Identify which cell holds the provided text, then report its [x, y] central coordinate. 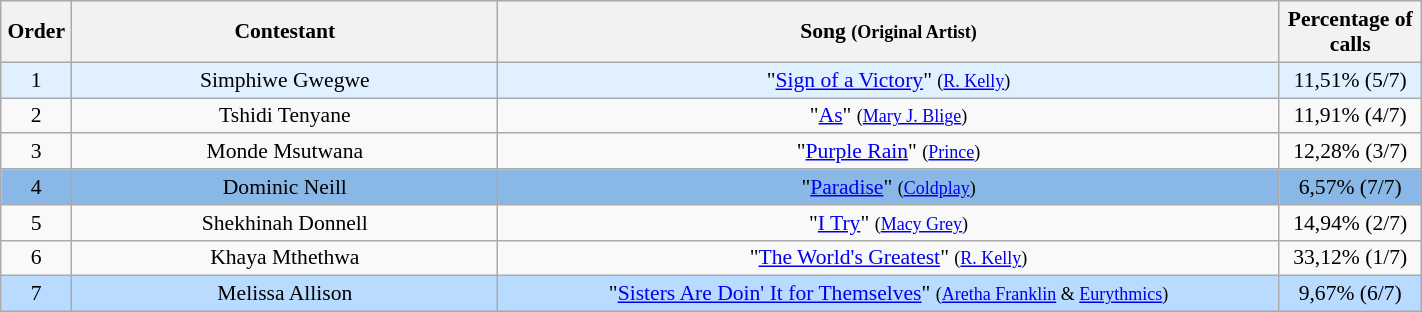
Dominic Neill [285, 187]
6 [36, 258]
"I Try" (Macy Grey) [888, 223]
"As" (Mary J. Blige) [888, 116]
"Purple Rain" (Prince) [888, 152]
12,28% (3/7) [1350, 152]
Khaya Mthethwa [285, 258]
"Sign of a Victory" (R. Kelly) [888, 80]
11,91% (4/7) [1350, 116]
2 [36, 116]
Tshidi Tenyane [285, 116]
11,51% (5/7) [1350, 80]
Shekhinah Donnell [285, 223]
"Paradise" (Coldplay) [888, 187]
5 [36, 223]
14,94% (2/7) [1350, 223]
Contestant [285, 32]
4 [36, 187]
Monde Msutwana [285, 152]
Simphiwe Gwegwe [285, 80]
Percentage of calls [1350, 32]
"The World's Greatest" (R. Kelly) [888, 258]
1 [36, 80]
6,57% (7/7) [1350, 187]
33,12% (1/7) [1350, 258]
Melissa Allison [285, 294]
7 [36, 294]
"Sisters Are Doin' It for Themselves" (Aretha Franklin & Eurythmics) [888, 294]
Order [36, 32]
3 [36, 152]
Song (Original Artist) [888, 32]
9,67% (6/7) [1350, 294]
